Find where the given text appears and provide that cell's center as (X, Y) coordinate. 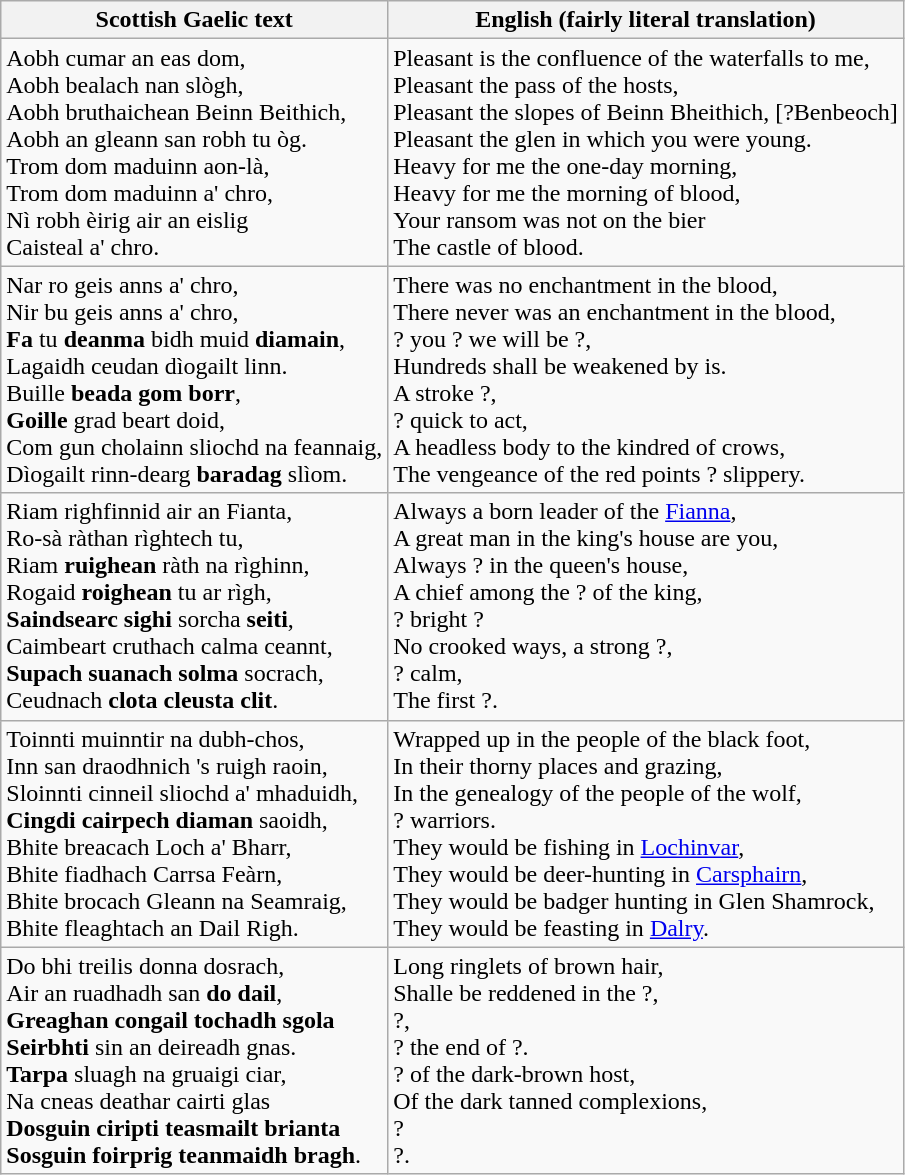
Long ringlets of brown hair,Shalle be reddened in the ?,?,? the end of ?.? of the dark-brown host,Of the dark tanned complexions,??. (646, 1060)
English (fairly literal translation) (646, 20)
Scottish Gaelic text (194, 20)
